Return the (x, y) coordinate for the center point of the cell that contains the specified text.  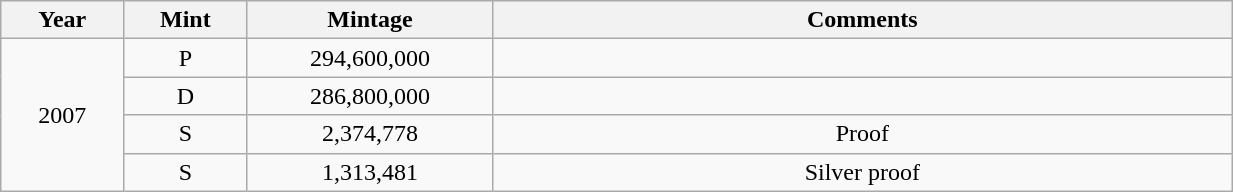
D (186, 96)
Comments (862, 20)
294,600,000 (370, 58)
Mintage (370, 20)
Proof (862, 134)
1,313,481 (370, 172)
Silver proof (862, 172)
P (186, 58)
Year (62, 20)
2,374,778 (370, 134)
2007 (62, 115)
Mint (186, 20)
286,800,000 (370, 96)
